Return [X, Y] of the center of cell containing provided text 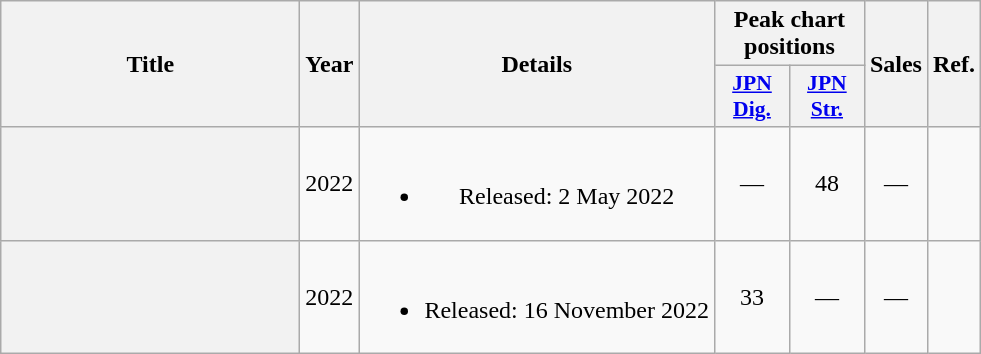
JPNDig. [752, 96]
Sales [896, 64]
Title [150, 64]
Released: 16 November 2022 [537, 296]
48 [826, 184]
Released: 2 May 2022 [537, 184]
JPNStr. [826, 96]
Ref. [954, 64]
33 [752, 296]
Details [537, 64]
Peak chart positions [790, 34]
Year [330, 64]
